Locate the cell with the specified text and output its [X, Y] center coordinate. 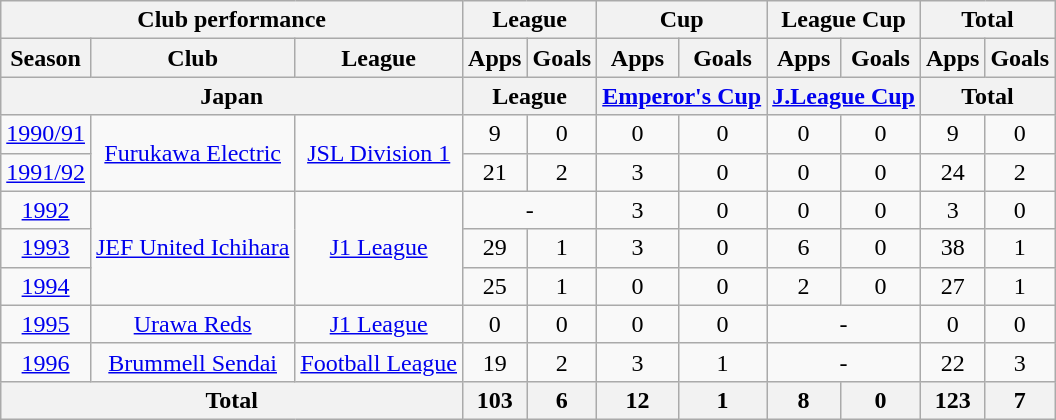
38 [952, 248]
103 [495, 400]
25 [495, 286]
Japan [232, 96]
1991/92 [46, 172]
Football League [379, 362]
Urawa Reds [192, 324]
27 [952, 286]
12 [638, 400]
123 [952, 400]
Cup [682, 20]
Club performance [232, 20]
1996 [46, 362]
22 [952, 362]
JEF United Ichihara [192, 248]
24 [952, 172]
8 [804, 400]
J.League Cup [844, 96]
7 [1020, 400]
Furukawa Electric [192, 153]
1993 [46, 248]
League Cup [844, 20]
1992 [46, 210]
1994 [46, 286]
19 [495, 362]
Season [46, 58]
21 [495, 172]
1990/91 [46, 134]
Emperor's Cup [682, 96]
1995 [46, 324]
29 [495, 248]
Brummell Sendai [192, 362]
JSL Division 1 [379, 153]
Club [192, 58]
